Output the [x, y] coordinate of the center of the cell containing the given text.  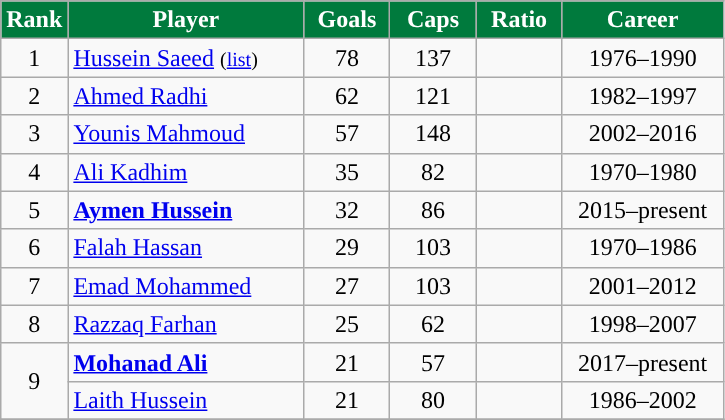
Player [186, 20]
1998–2007 [642, 324]
1 [34, 58]
2017–present [642, 362]
1982–1997 [642, 96]
1970–1986 [642, 248]
3 [34, 134]
2001–2012 [642, 286]
78 [347, 58]
6 [34, 248]
2015–present [642, 210]
7 [34, 286]
Hussein Saeed (list) [186, 58]
121 [433, 96]
Aymen Hussein [186, 210]
148 [433, 134]
32 [347, 210]
25 [347, 324]
8 [34, 324]
2002–2016 [642, 134]
27 [347, 286]
5 [34, 210]
2 [34, 96]
Laith Hussein [186, 400]
1970–1980 [642, 172]
9 [34, 381]
Younis Mahmoud [186, 134]
Ali Kadhim [186, 172]
Falah Hassan [186, 248]
29 [347, 248]
Caps [433, 20]
86 [433, 210]
Mohanad Ali [186, 362]
80 [433, 400]
Ahmed Radhi [186, 96]
Goals [347, 20]
Razzaq Farhan [186, 324]
1976–1990 [642, 58]
1986–2002 [642, 400]
4 [34, 172]
Rank [34, 20]
Emad Mohammed [186, 286]
35 [347, 172]
82 [433, 172]
Ratio [519, 20]
Career [642, 20]
137 [433, 58]
